Pinpoint the cell where the given text exists, returning its (X, Y) midpoint coordinate. 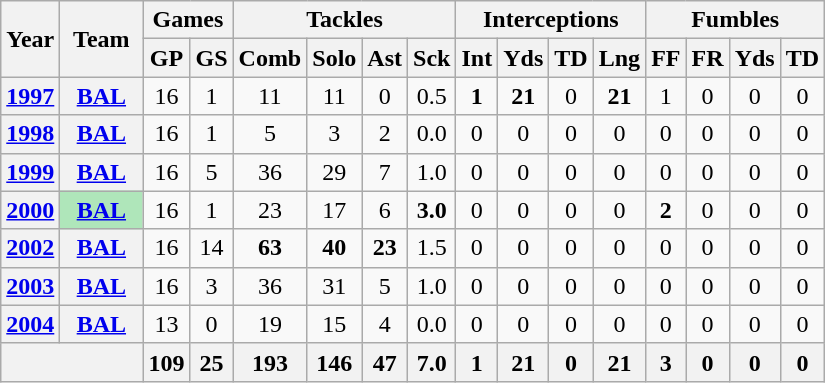
0.5 (432, 96)
GP (166, 58)
Sck (432, 58)
Interceptions (551, 20)
19 (270, 324)
7 (385, 172)
FR (708, 58)
13 (166, 324)
Tackles (344, 20)
17 (334, 210)
1999 (30, 172)
Lng (619, 58)
1997 (30, 96)
31 (334, 286)
Fumbles (736, 20)
193 (270, 362)
2000 (30, 210)
146 (334, 362)
14 (212, 248)
25 (212, 362)
109 (166, 362)
3.0 (432, 210)
40 (334, 248)
Int (477, 58)
2003 (30, 286)
7.0 (432, 362)
Comb (270, 58)
2002 (30, 248)
FF (666, 58)
1.5 (432, 248)
Team (102, 39)
1998 (30, 134)
Solo (334, 58)
63 (270, 248)
47 (385, 362)
Year (30, 39)
4 (385, 324)
Games (188, 20)
6 (385, 210)
2004 (30, 324)
15 (334, 324)
29 (334, 172)
GS (212, 58)
Ast (385, 58)
